Search for the cell housing the specified text and yield its (x, y) center coordinate. 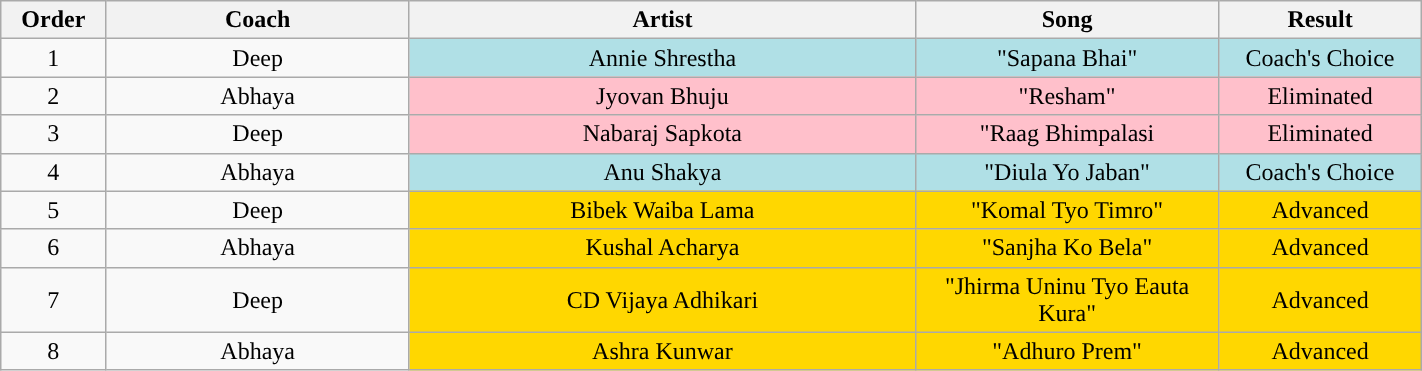
4 (54, 172)
"Diula Yo Jaban" (1067, 172)
"Raag Bhimpalasi (1067, 134)
1 (54, 58)
"Sanjha Ko Bela" (1067, 248)
5 (54, 210)
Song (1067, 20)
Nabaraj Sapkota (662, 134)
8 (54, 351)
Jyovan Bhuju (662, 96)
Order (54, 20)
2 (54, 96)
6 (54, 248)
Bibek Waiba Lama (662, 210)
Result (1320, 20)
Coach (258, 20)
Kushal Acharya (662, 248)
Anu Shakya (662, 172)
Artist (662, 20)
Ashra Kunwar (662, 351)
"Sapana Bhai" (1067, 58)
7 (54, 300)
"Jhirma Uninu Tyo Eauta Kura" (1067, 300)
CD Vijaya Adhikari (662, 300)
"Resham" (1067, 96)
3 (54, 134)
"Adhuro Prem" (1067, 351)
Annie Shrestha (662, 58)
"Komal Tyo Timro" (1067, 210)
